Find where the given text appears and provide that cell's center as [X, Y] coordinate. 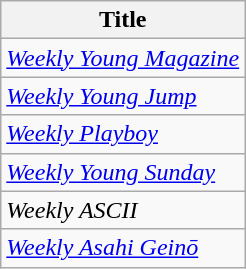
Title [123, 20]
Weekly Young Jump [123, 96]
Weekly Young Magazine [123, 58]
Weekly Asahi Geinō [123, 248]
Weekly Young Sunday [123, 172]
Weekly Playboy [123, 134]
Weekly ASCII [123, 210]
